Scan for the cell matching the given text and deliver its (x, y) coordinate at center. 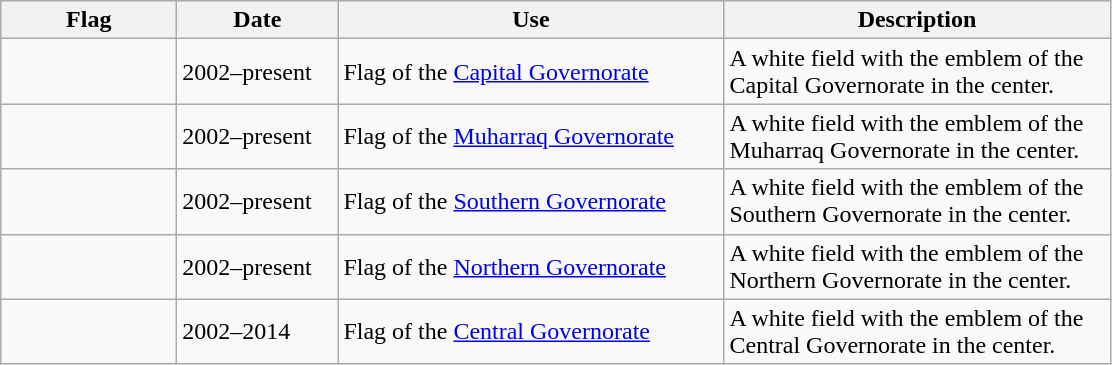
Date (258, 20)
Flag of the Central Governorate (531, 332)
Flag of the Northern Governorate (531, 266)
A white field with the emblem of the Central Governorate in the center. (917, 332)
A white field with the emblem of the Southern Governorate in the center. (917, 202)
Flag of the Southern Governorate (531, 202)
Flag (89, 20)
A white field with the emblem of the Northern Governorate in the center. (917, 266)
Use (531, 20)
Flag of the Muharraq Governorate (531, 136)
A white field with the emblem of the Muharraq Governorate in the center. (917, 136)
Flag of the Capital Governorate (531, 72)
Description (917, 20)
A white field with the emblem of the Capital Governorate in the center. (917, 72)
2002–2014 (258, 332)
